Output the (x, y) coordinate of the center of the cell containing the given text.  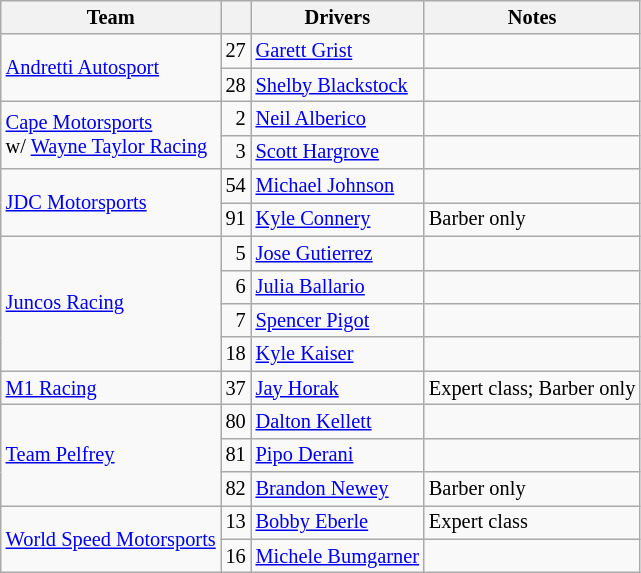
Jay Horak (338, 388)
Michele Bumgarner (338, 556)
6 (236, 287)
Expert class (532, 522)
Jose Gutierrez (338, 253)
Notes (532, 17)
54 (236, 186)
18 (236, 354)
Garett Grist (338, 51)
Michael Johnson (338, 186)
Neil Alberico (338, 118)
91 (236, 219)
Julia Ballario (338, 287)
Pipo Derani (338, 455)
Juncos Racing (111, 304)
Andretti Autosport (111, 68)
27 (236, 51)
Scott Hargrove (338, 152)
37 (236, 388)
Brandon Newey (338, 489)
M1 Racing (111, 388)
16 (236, 556)
82 (236, 489)
Team (111, 17)
Drivers (338, 17)
Spencer Pigot (338, 320)
7 (236, 320)
3 (236, 152)
Kyle Connery (338, 219)
JDC Motorsports (111, 202)
80 (236, 421)
Shelby Blackstock (338, 85)
13 (236, 522)
Bobby Eberle (338, 522)
World Speed Motorsports (111, 538)
Kyle Kaiser (338, 354)
Dalton Kellett (338, 421)
Team Pelfrey (111, 454)
81 (236, 455)
Expert class; Barber only (532, 388)
5 (236, 253)
28 (236, 85)
2 (236, 118)
Cape Motorsportsw/ Wayne Taylor Racing (111, 134)
